Output the [x, y] coordinate of the center of the cell containing the given text.  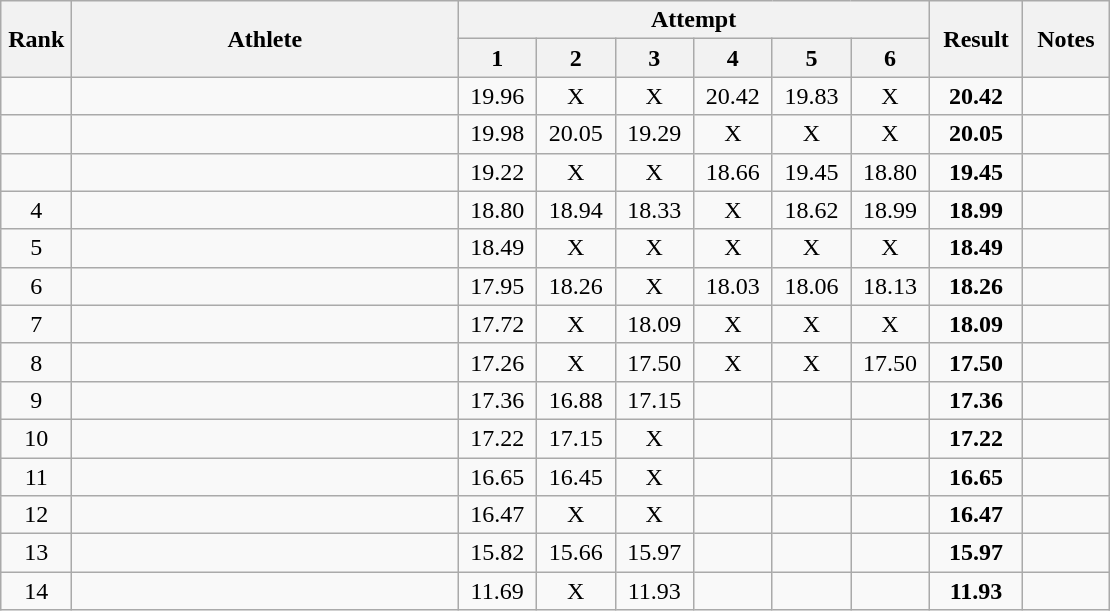
2 [576, 58]
7 [36, 324]
11 [36, 477]
11.69 [498, 591]
18.06 [812, 286]
13 [36, 553]
8 [36, 362]
18.62 [812, 210]
18.03 [734, 286]
17.72 [498, 324]
18.13 [890, 286]
Rank [36, 39]
18.66 [734, 172]
1 [498, 58]
12 [36, 515]
16.45 [576, 477]
18.94 [576, 210]
19.22 [498, 172]
19.83 [812, 96]
10 [36, 438]
17.95 [498, 286]
18.33 [654, 210]
19.29 [654, 134]
9 [36, 400]
14 [36, 591]
Athlete [265, 39]
19.98 [498, 134]
19.96 [498, 96]
Attempt [694, 20]
15.66 [576, 553]
Result [976, 39]
15.82 [498, 553]
17.26 [498, 362]
Notes [1066, 39]
3 [654, 58]
16.88 [576, 400]
